From the cell containing the given text, extract its center point as [X, Y] coordinate. 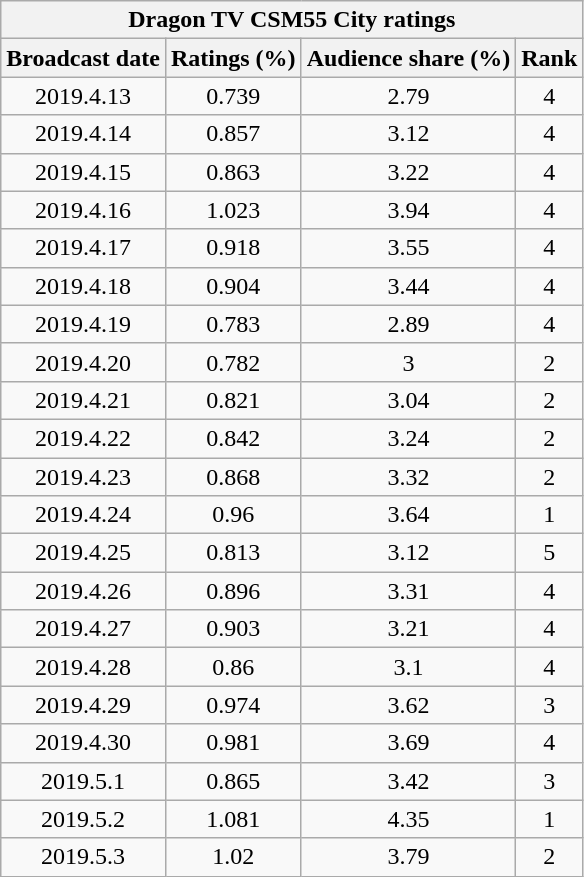
0.96 [233, 515]
2019.4.19 [84, 324]
2019.5.1 [84, 781]
0.868 [233, 477]
0.904 [233, 286]
2019.4.18 [84, 286]
Dragon TV CSM55 City ratings [292, 20]
3.64 [408, 515]
1.081 [233, 819]
0.981 [233, 743]
2019.4.29 [84, 705]
3.79 [408, 857]
0.918 [233, 248]
0.739 [233, 96]
2019.4.22 [84, 438]
0.813 [233, 553]
2019.4.23 [84, 477]
0.782 [233, 362]
3.1 [408, 667]
2019.4.25 [84, 553]
3.94 [408, 210]
3.04 [408, 400]
Rank [550, 58]
1.023 [233, 210]
2.89 [408, 324]
2019.4.28 [84, 667]
0.842 [233, 438]
5 [550, 553]
0.865 [233, 781]
Broadcast date [84, 58]
0.783 [233, 324]
2019.4.13 [84, 96]
3.62 [408, 705]
0.857 [233, 134]
3.55 [408, 248]
2019.5.3 [84, 857]
0.974 [233, 705]
3.31 [408, 591]
2019.4.20 [84, 362]
3.44 [408, 286]
2019.4.24 [84, 515]
Audience share (%) [408, 58]
2019.4.15 [84, 172]
0.896 [233, 591]
2019.4.16 [84, 210]
2019.4.14 [84, 134]
3.32 [408, 477]
3.22 [408, 172]
3.24 [408, 438]
4.35 [408, 819]
3.69 [408, 743]
3.21 [408, 629]
0.863 [233, 172]
3.42 [408, 781]
0.821 [233, 400]
2019.4.17 [84, 248]
2.79 [408, 96]
2019.4.30 [84, 743]
Ratings (%) [233, 58]
2019.4.26 [84, 591]
1.02 [233, 857]
2019.4.21 [84, 400]
0.903 [233, 629]
0.86 [233, 667]
2019.5.2 [84, 819]
2019.4.27 [84, 629]
